For the text-containing cell, return its midpoint in [X, Y] coordinate format. 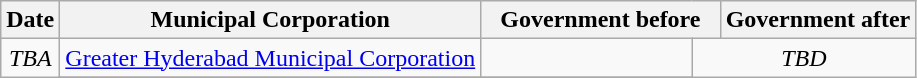
TBA [30, 58]
Government before [600, 20]
Municipal Corporation [270, 20]
Date [30, 20]
TBD [804, 58]
Government after [818, 20]
Greater Hyderabad Municipal Corporation [270, 58]
